Output the [x, y] coordinate of the center of the cell containing the given text.  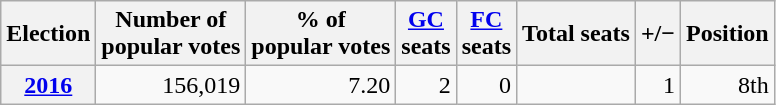
0 [486, 85]
Election [48, 34]
+/− [658, 34]
Position [728, 34]
1 [658, 85]
7.20 [321, 85]
% ofpopular votes [321, 34]
2016 [48, 85]
Number ofpopular votes [171, 34]
GCseats [426, 34]
156,019 [171, 85]
Total seats [576, 34]
8th [728, 85]
FCseats [486, 34]
2 [426, 85]
